Determine the (x, y) coordinate at the center of the cell enclosing the given text.  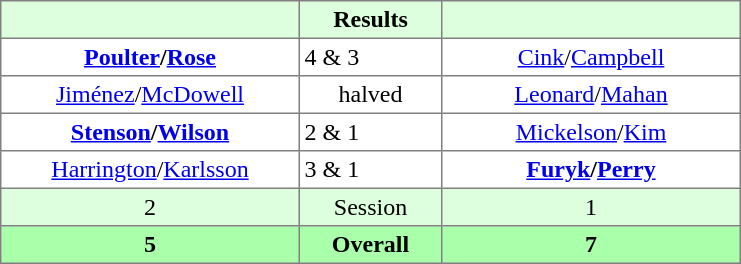
1 (591, 207)
Harrington/Karlsson (150, 170)
4 & 3 (370, 57)
Furyk/Perry (591, 170)
Overall (370, 245)
halved (370, 95)
7 (591, 245)
Stenson/Wilson (150, 132)
Leonard/Mahan (591, 95)
5 (150, 245)
Jiménez/McDowell (150, 95)
Poulter/Rose (150, 57)
3 & 1 (370, 170)
Cink/Campbell (591, 57)
2 (150, 207)
Mickelson/Kim (591, 132)
Session (370, 207)
Results (370, 20)
2 & 1 (370, 132)
